Determine the (x, y) coordinate at the center of the cell enclosing the given text.  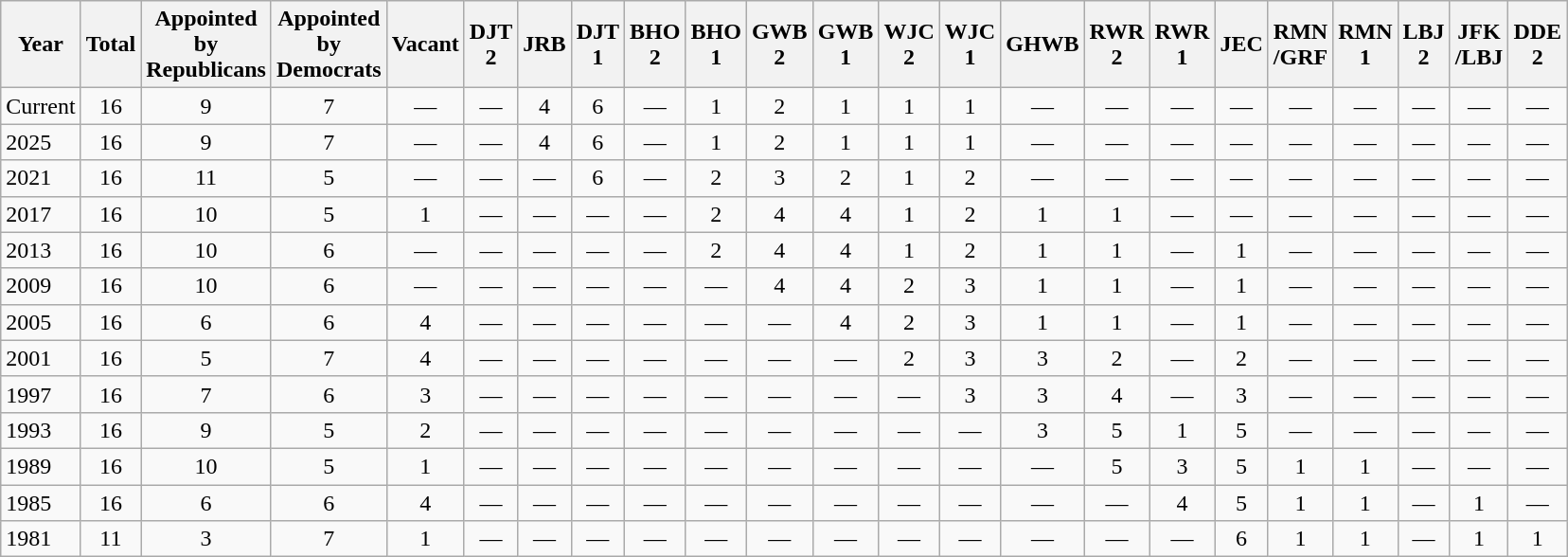
2009 (41, 286)
Total (111, 45)
1997 (41, 394)
2017 (41, 214)
2005 (41, 322)
JEC (1241, 45)
1993 (41, 430)
BHO2 (655, 45)
GWB2 (779, 45)
RMN1 (1365, 45)
AppointedbyDemocrats (329, 45)
GWB1 (846, 45)
2013 (41, 250)
2025 (41, 142)
1981 (41, 539)
2021 (41, 178)
DDE2 (1538, 45)
1985 (41, 503)
GHWB (1042, 45)
WJC2 (909, 45)
JRB (544, 45)
Vacant (425, 45)
Current (41, 106)
DJT1 (597, 45)
LBJ2 (1424, 45)
WJC1 (970, 45)
Year (41, 45)
DJT2 (490, 45)
RWR1 (1182, 45)
JFK/LBJ (1479, 45)
BHO1 (716, 45)
RMN/GRF (1300, 45)
RWR2 (1117, 45)
1989 (41, 466)
AppointedbyRepublicans (206, 45)
2001 (41, 358)
